Output the [x, y] coordinate of the center of the cell containing the given text.  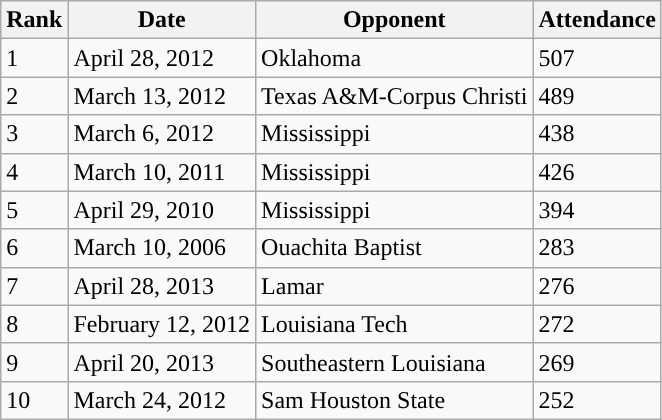
March 10, 2011 [162, 172]
April 20, 2013 [162, 362]
Date [162, 20]
Sam Houston State [394, 400]
Rank [34, 20]
489 [597, 96]
3 [34, 134]
507 [597, 58]
February 12, 2012 [162, 324]
Ouachita Baptist [394, 248]
March 24, 2012 [162, 400]
1 [34, 58]
Southeastern Louisiana [394, 362]
March 13, 2012 [162, 96]
8 [34, 324]
Opponent [394, 20]
276 [597, 286]
6 [34, 248]
283 [597, 248]
Louisiana Tech [394, 324]
Texas A&M-Corpus Christi [394, 96]
269 [597, 362]
4 [34, 172]
2 [34, 96]
Attendance [597, 20]
March 10, 2006 [162, 248]
April 29, 2010 [162, 210]
April 28, 2012 [162, 58]
438 [597, 134]
7 [34, 286]
Lamar [394, 286]
Oklahoma [394, 58]
252 [597, 400]
5 [34, 210]
272 [597, 324]
April 28, 2013 [162, 286]
9 [34, 362]
394 [597, 210]
March 6, 2012 [162, 134]
426 [597, 172]
10 [34, 400]
